Identify which cell holds the provided text, then report its (x, y) central coordinate. 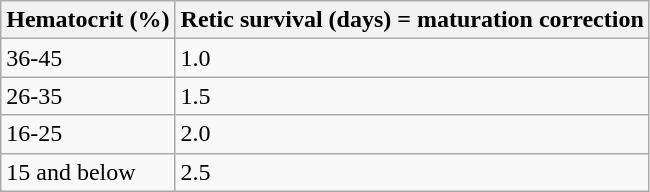
36-45 (88, 58)
2.5 (412, 172)
1.5 (412, 96)
15 and below (88, 172)
Hematocrit (%) (88, 20)
26-35 (88, 96)
16-25 (88, 134)
Retic survival (days) = maturation correction (412, 20)
1.0 (412, 58)
2.0 (412, 134)
